Find where the given text appears and provide that cell's center as [X, Y] coordinate. 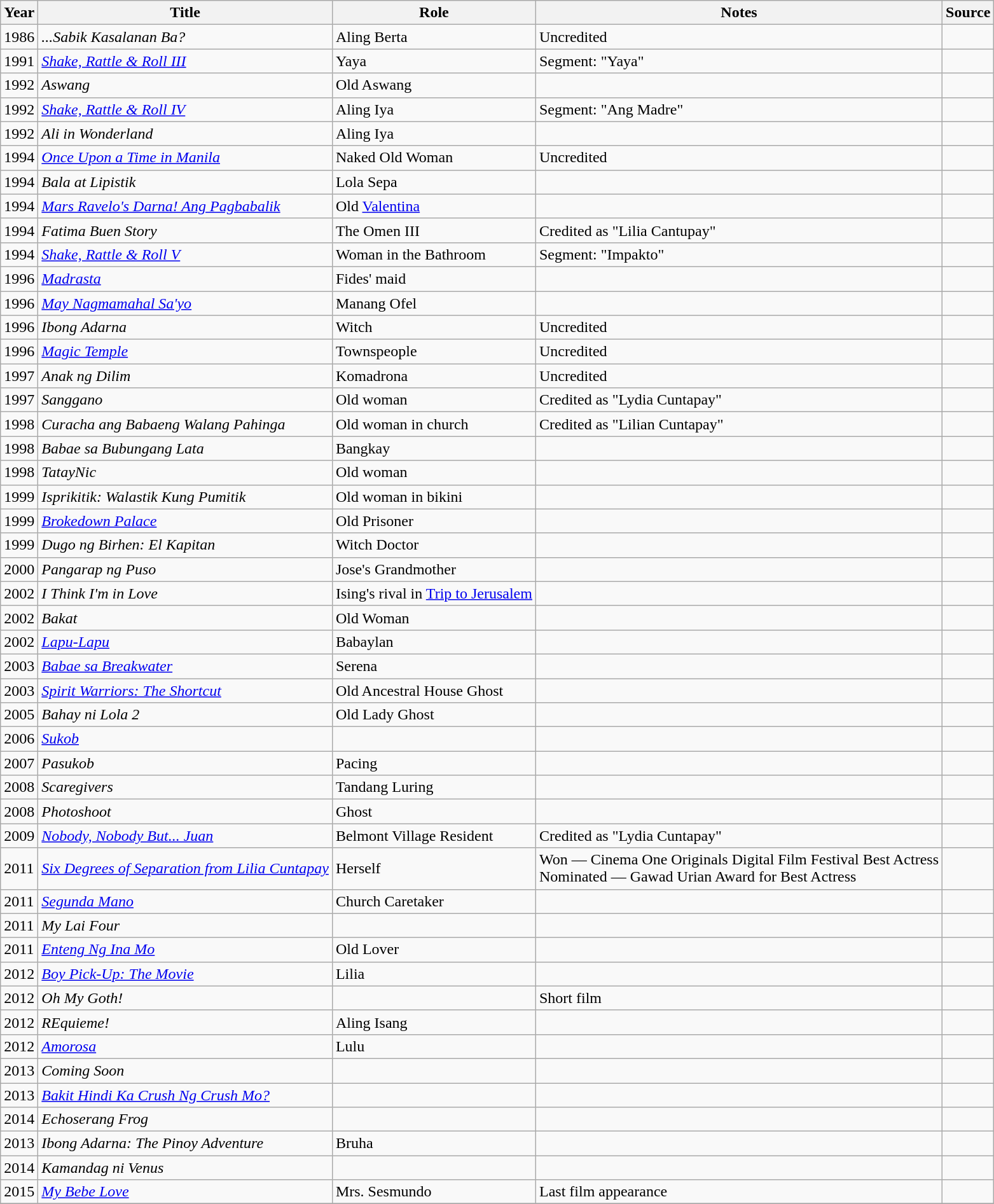
Old woman in church [434, 424]
I Think I'm in Love [186, 593]
Segment: "Yaya" [739, 61]
Babae sa Breakwater [186, 666]
Aling Berta [434, 37]
Coming Soon [186, 1070]
Ghost [434, 812]
Mrs. Sesmundo [434, 1192]
2015 [19, 1192]
Role [434, 13]
REquieme! [186, 1022]
1991 [19, 61]
Old Aswang [434, 85]
Old Lover [434, 950]
Segment: "Impakto" [739, 254]
2009 [19, 836]
Bakat [186, 618]
Witch [434, 328]
...Sabik Kasalanan Ba? [186, 37]
Komadrona [434, 376]
Aswang [186, 85]
Bangkay [434, 448]
Pangarap ng Puso [186, 569]
Old Ancestral House Ghost [434, 690]
My Lai Four [186, 925]
Credited as "Lilian Cuntapay" [739, 424]
Tandang Luring [434, 787]
Curacha ang Babaeng Walang Pahinga [186, 424]
2005 [19, 715]
Photoshoot [186, 812]
Lulu [434, 1046]
Pasukob [186, 763]
Notes [739, 13]
Won — Cinema One Originals Digital Film Festival Best ActressNominated — Gawad Urian Award for Best Actress [739, 869]
Dugo ng Birhen: El Kapitan [186, 545]
2007 [19, 763]
Babaylan [434, 642]
Short film [739, 998]
Once Upon a Time in Manila [186, 158]
Witch Doctor [434, 545]
Old Lady Ghost [434, 715]
Lapu-Lapu [186, 642]
Boy Pick-Up: The Movie [186, 974]
Year [19, 13]
Source [968, 13]
Naked Old Woman [434, 158]
Ising's rival in Trip to Jerusalem [434, 593]
Echoserang Frog [186, 1119]
Enteng Ng Ina Mo [186, 950]
1986 [19, 37]
2000 [19, 569]
2006 [19, 739]
Yaya [434, 61]
Madrasta [186, 279]
Manang Ofel [434, 303]
Babae sa Bubungang Lata [186, 448]
May Nagmamahal Sa'yo [186, 303]
Aling Isang [434, 1022]
Woman in the Bathroom [434, 254]
Jose's Grandmother [434, 569]
TatayNic [186, 473]
Ibong Adarna [186, 328]
Old Valentina [434, 206]
Segment: "Ang Madre" [739, 109]
Anak ng Dilim [186, 376]
Scaregivers [186, 787]
Title [186, 13]
Bakit Hindi Ka Crush Ng Crush Mo? [186, 1095]
Bruha [434, 1144]
Brokedown Palace [186, 521]
Herself [434, 869]
Lola Sepa [434, 182]
Six Degrees of Separation from Lilia Cuntapay [186, 869]
Old Prisoner [434, 521]
Bala at Lipistik [186, 182]
Credited as "Lilia Cantupay" [739, 230]
Sukob [186, 739]
Church Caretaker [434, 901]
Spirit Warriors: The Shortcut [186, 690]
Shake, Rattle & Roll III [186, 61]
Ibong Adarna: The Pinoy Adventure [186, 1144]
Bahay ni Lola 2 [186, 715]
My Bebe Love [186, 1192]
Belmont Village Resident [434, 836]
Pacing [434, 763]
Kamandag ni Venus [186, 1168]
Sanggano [186, 400]
Shake, Rattle & Roll V [186, 254]
Ali in Wonderland [186, 134]
Shake, Rattle & Roll IV [186, 109]
Fatima Buen Story [186, 230]
Segunda Mano [186, 901]
Last film appearance [739, 1192]
Nobody, Nobody But... Juan [186, 836]
Magic Temple [186, 352]
Isprikitik: Walastik Kung Pumitik [186, 497]
Fides' maid [434, 279]
Amorosa [186, 1046]
Serena [434, 666]
Oh My Goth! [186, 998]
Old woman in bikini [434, 497]
Mars Ravelo's Darna! Ang Pagbabalik [186, 206]
Townspeople [434, 352]
Old Woman [434, 618]
The Omen III [434, 230]
Lilia [434, 974]
